Extract the [x, y] coordinate from the center of the cell holding the provided text.  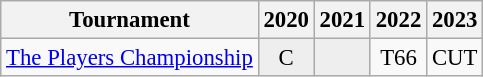
CUT [455, 58]
T66 [398, 58]
2022 [398, 20]
2023 [455, 20]
2021 [342, 20]
Tournament [130, 20]
The Players Championship [130, 58]
C [286, 58]
2020 [286, 20]
